Return (x, y) of the center of cell containing provided text 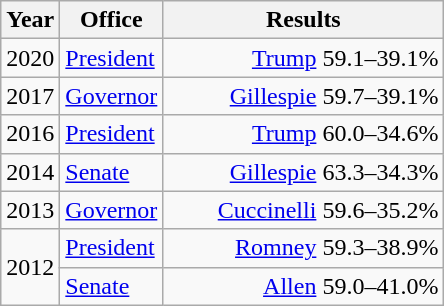
Cuccinelli 59.6–35.2% (304, 210)
Trump 59.1–39.1% (304, 58)
2013 (30, 210)
Gillespie 59.7–39.1% (304, 96)
Romney 59.3–38.9% (304, 248)
2012 (30, 267)
Trump 60.0–34.6% (304, 134)
Allen 59.0–41.0% (304, 286)
2014 (30, 172)
2016 (30, 134)
Results (304, 20)
Gillespie 63.3–34.3% (304, 172)
2017 (30, 96)
2020 (30, 58)
Year (30, 20)
Office (112, 20)
